Scan for the cell matching the given text and deliver its (x, y) coordinate at center. 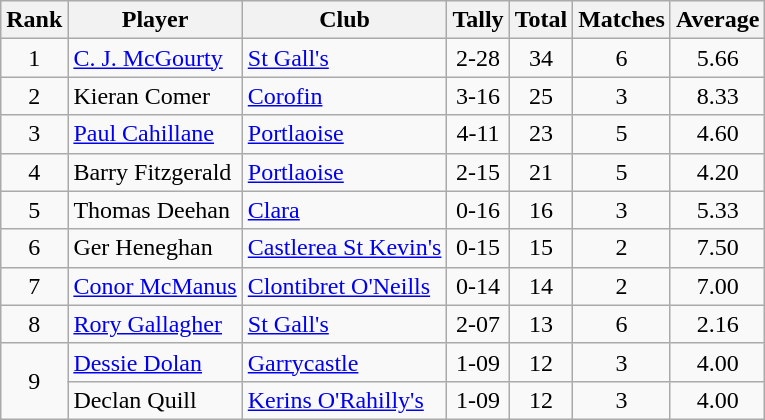
Castlerea St Kevin's (344, 248)
1 (34, 58)
0-16 (478, 210)
Paul Cahillane (155, 134)
Garrycastle (344, 362)
21 (541, 172)
Rory Gallagher (155, 324)
16 (541, 210)
2-15 (478, 172)
C. J. McGourty (155, 58)
5.33 (718, 210)
4.60 (718, 134)
8.33 (718, 96)
25 (541, 96)
Clara (344, 210)
7 (34, 286)
0-15 (478, 248)
Barry Fitzgerald (155, 172)
3-16 (478, 96)
Total (541, 20)
2-07 (478, 324)
15 (541, 248)
7.00 (718, 286)
4 (34, 172)
2.16 (718, 324)
Tally (478, 20)
2-28 (478, 58)
14 (541, 286)
Kerins O'Rahilly's (344, 400)
Rank (34, 20)
8 (34, 324)
Corofin (344, 96)
9 (34, 381)
Dessie Dolan (155, 362)
13 (541, 324)
0-14 (478, 286)
Average (718, 20)
Conor McManus (155, 286)
34 (541, 58)
5.66 (718, 58)
Matches (622, 20)
7.50 (718, 248)
Declan Quill (155, 400)
4.20 (718, 172)
Kieran Comer (155, 96)
Clontibret O'Neills (344, 286)
Player (155, 20)
Ger Heneghan (155, 248)
Thomas Deehan (155, 210)
Club (344, 20)
4-11 (478, 134)
23 (541, 134)
